Identify which cell holds the provided text, then report its (X, Y) central coordinate. 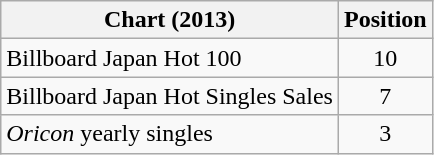
10 (385, 58)
Oricon yearly singles (170, 134)
7 (385, 96)
Position (385, 20)
Billboard Japan Hot 100 (170, 58)
Billboard Japan Hot Singles Sales (170, 96)
Chart (2013) (170, 20)
3 (385, 134)
